Identify which cell holds the provided text, then report its [x, y] central coordinate. 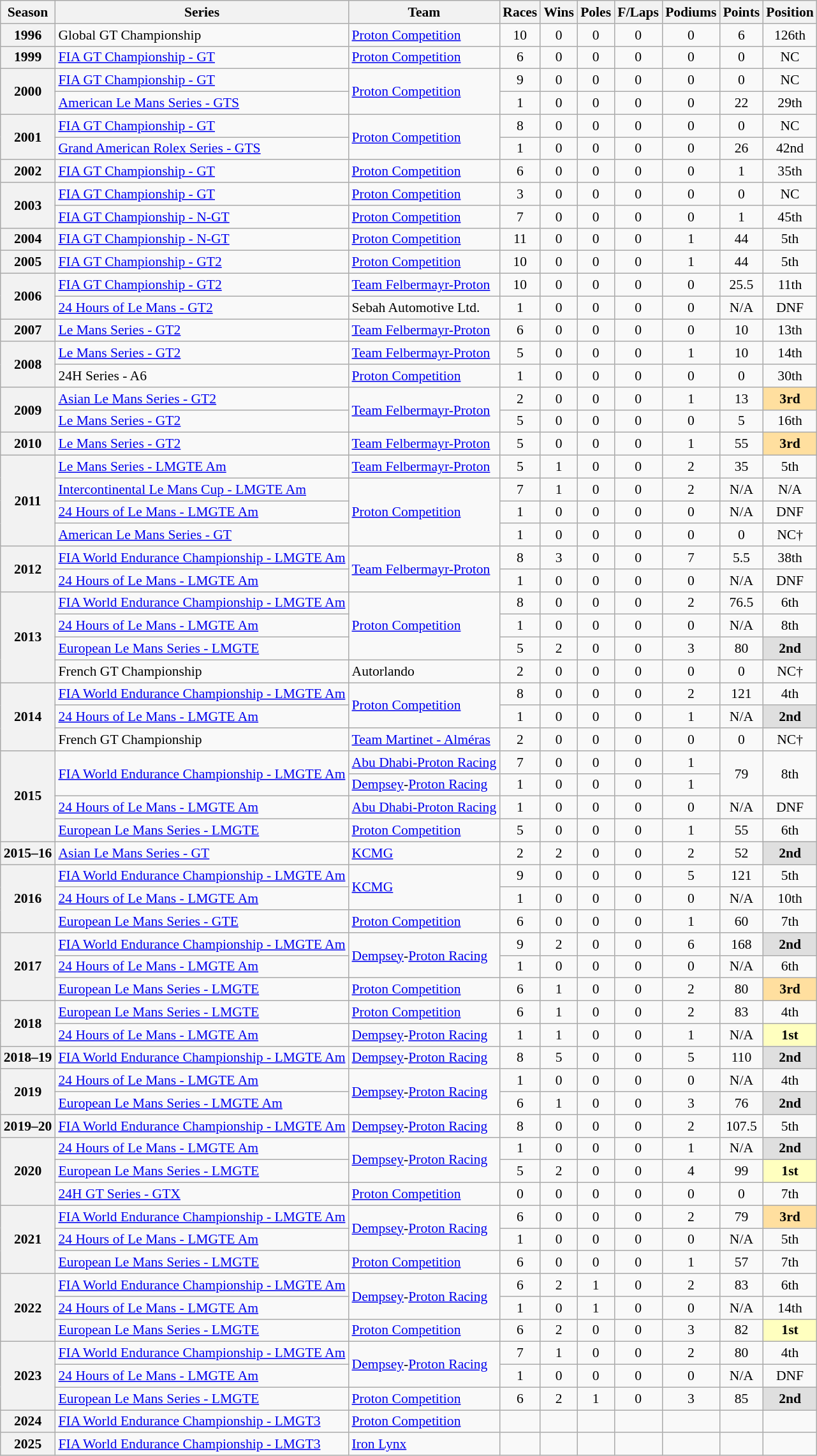
2024 [28, 1422]
2004 [28, 239]
American Le Mans Series - GTS [202, 103]
2018–19 [28, 1058]
2022 [28, 1308]
2025 [28, 1445]
2020 [28, 1171]
1999 [28, 57]
2015 [28, 796]
Team [423, 12]
11 [520, 239]
45th [790, 217]
Autorlando [423, 671]
76 [742, 1103]
Global GT Championship [202, 35]
2013 [28, 637]
13 [742, 399]
2006 [28, 296]
52 [742, 853]
Le Mans Series - LMGTE Am [202, 467]
2023 [28, 1376]
4 [691, 1171]
European Le Mans Series - GTE [202, 921]
2012 [28, 569]
Points [742, 12]
168 [742, 944]
2007 [28, 331]
126th [790, 35]
2008 [28, 365]
2000 [28, 92]
Sebah Automotive Ltd. [423, 308]
35 [742, 467]
110 [742, 1058]
25.5 [742, 285]
30th [790, 376]
2017 [28, 967]
2009 [28, 410]
2014 [28, 717]
Team Martinet - Alméras [423, 739]
Asian Le Mans Series - GT [202, 853]
35th [790, 172]
82 [742, 1330]
24 Hours of Le Mans - GT2 [202, 308]
2001 [28, 137]
2019 [28, 1092]
2019–20 [28, 1126]
85 [742, 1399]
2015–16 [28, 853]
2011 [28, 501]
99 [742, 1171]
2021 [28, 1239]
38th [790, 558]
Races [520, 12]
24H Series - A6 [202, 376]
European Le Mans Series - LMGTE Am [202, 1103]
2016 [28, 898]
Grand American Rolex Series - GTS [202, 149]
57 [742, 1263]
Wins [559, 12]
24H GT Series - GTX [202, 1194]
2018 [28, 1023]
2010 [28, 444]
Season [28, 12]
F/Laps [638, 12]
26 [742, 149]
Poles [596, 12]
10th [790, 899]
16th [790, 421]
Iron Lynx [423, 1445]
Asian Le Mans Series - GT2 [202, 399]
60 [742, 921]
2005 [28, 262]
13th [790, 331]
American Le Mans Series - GT [202, 535]
29th [790, 103]
Intercontinental Le Mans Cup - LMGTE Am [202, 489]
107.5 [742, 1126]
42nd [790, 149]
Position [790, 12]
22 [742, 103]
Podiums [691, 12]
Series [202, 12]
76.5 [742, 603]
2003 [28, 205]
11th [790, 285]
5.5 [742, 558]
2002 [28, 172]
1996 [28, 35]
